Search for the cell housing the specified text and yield its (x, y) center coordinate. 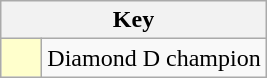
Diamond D champion (154, 58)
Key (134, 20)
